Find where the given text appears and provide that cell's center as [x, y] coordinate. 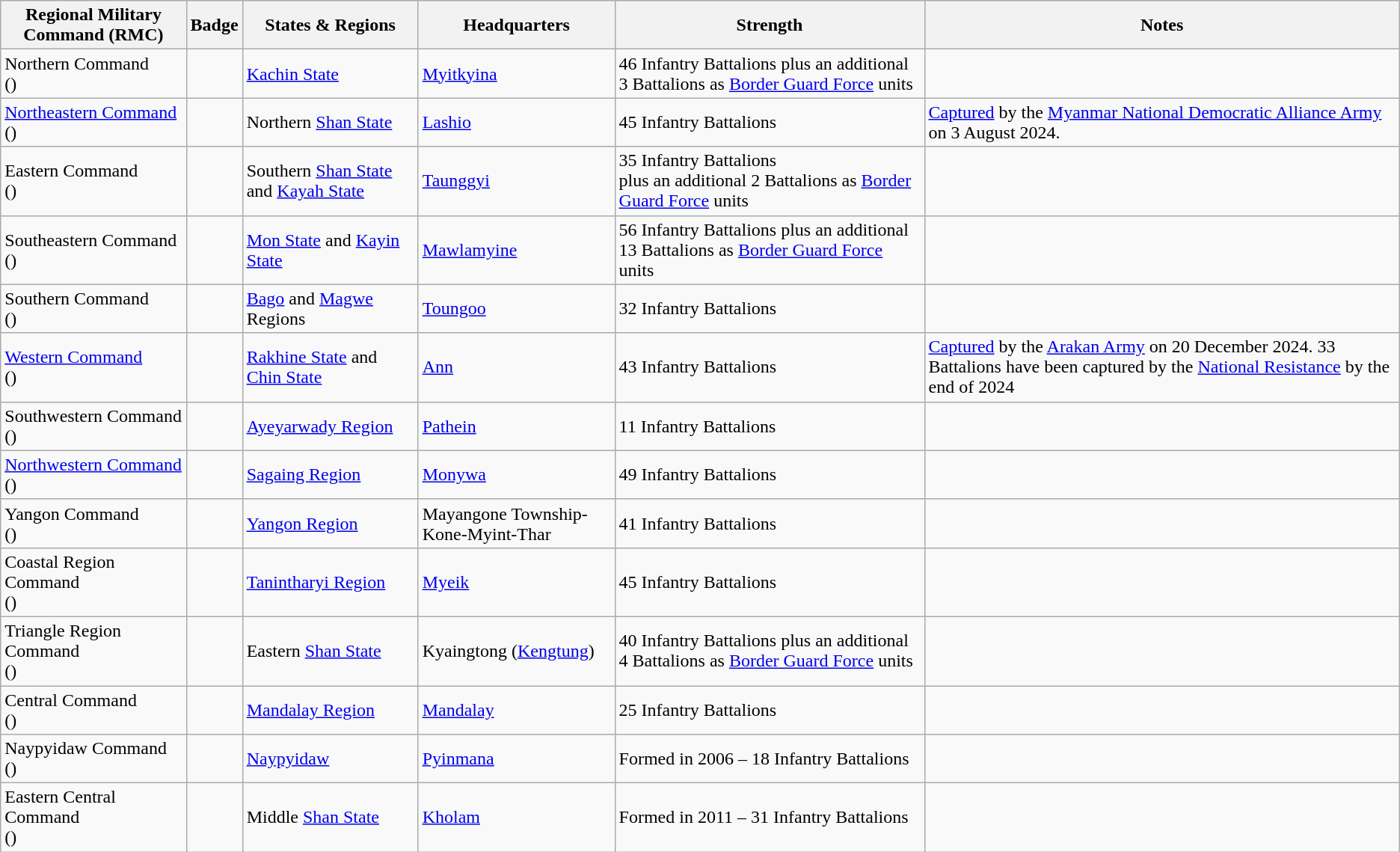
Mawlamyine [516, 250]
Naypyidaw Command() [93, 758]
Mandalay Region [331, 709]
Lashio [516, 123]
Myeik [516, 582]
Toungoo [516, 308]
41 Infantry Battalions [770, 524]
35 Infantry Battalionsplus an additional 2 Battalions as Border Guard Force units [770, 181]
Naypyidaw [331, 758]
Southeastern Command() [93, 250]
Eastern Command() [93, 181]
Ann [516, 367]
Northern Shan State [331, 123]
Kyaingtong (Kengtung) [516, 651]
Sagaing Region [331, 474]
Northern Command() [93, 73]
Mandalay [516, 709]
Central Command() [93, 709]
56 Infantry Battalions plus an additional 13 Battalions as Border Guard Force units [770, 250]
Yangon Region [331, 524]
Mayangone Township-Kone-Myint-Thar [516, 524]
Formed in 2006 – 18 Infantry Battalions [770, 758]
Kachin State [331, 73]
Bago and Magwe Regions [331, 308]
Northwestern Command() [93, 474]
Kholam [516, 818]
Pyinmana [516, 758]
Middle Shan State [331, 818]
Southern Shan State and Kayah State [331, 181]
Ayeyarwady Region [331, 426]
Pathein [516, 426]
Coastal Region Command() [93, 582]
Northeastern Command() [93, 123]
Headquarters [516, 25]
49 Infantry Battalions [770, 474]
32 Infantry Battalions [770, 308]
Western Command() [93, 367]
Mon State and Kayin State [331, 250]
Strength [770, 25]
Formed in 2011 – 31 Infantry Battalions [770, 818]
Regional Military Command (RMC) [93, 25]
Yangon Command() [93, 524]
Captured by the Arakan Army on 20 December 2024. 33 Battalions have been captured by the National Resistance by the end of 2024 [1162, 367]
Monywa [516, 474]
Myitkyina [516, 73]
Eastern Central Command() [93, 818]
Badge [214, 25]
Taunggyi [516, 181]
Southern Command() [93, 308]
25 Infantry Battalions [770, 709]
40 Infantry Battalions plus an additional 4 Battalions as Border Guard Force units [770, 651]
Captured by the Myanmar National Democratic Alliance Army on 3 August 2024. [1162, 123]
States & Regions [331, 25]
43 Infantry Battalions [770, 367]
Notes [1162, 25]
Rakhine State and Chin State [331, 367]
Southwestern Command() [93, 426]
Tanintharyi Region [331, 582]
Triangle Region Command() [93, 651]
Eastern Shan State [331, 651]
46 Infantry Battalions plus an additional 3 Battalions as Border Guard Force units [770, 73]
11 Infantry Battalions [770, 426]
